Identify which cell holds the provided text, then report its [x, y] central coordinate. 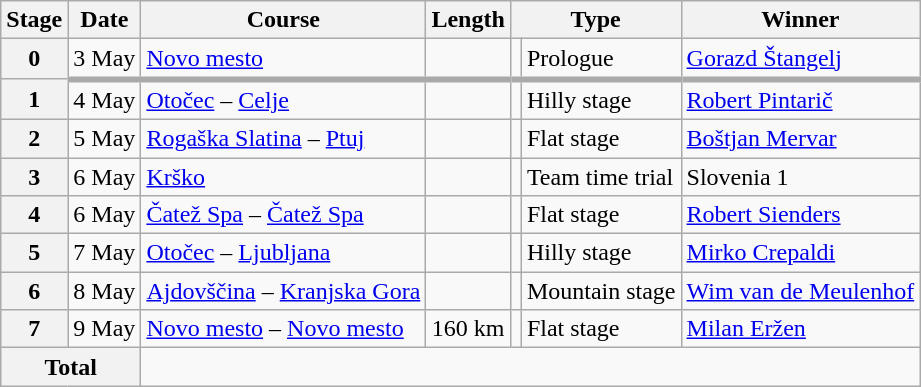
Otočec – Celje [284, 99]
Slovenia 1 [800, 177]
4 [34, 215]
Team time trial [601, 177]
Robert Sienders [800, 215]
Wim van de Meulenhof [800, 291]
Prologue [601, 59]
Type [596, 20]
Rogaška Slatina – Ptuj [284, 138]
Krško [284, 177]
Total [71, 367]
Gorazd Štangelj [800, 59]
5 [34, 253]
9 May [104, 329]
Length [468, 20]
Winner [800, 20]
3 [34, 177]
Date [104, 20]
Course [284, 20]
Novo mesto – Novo mesto [284, 329]
Milan Eržen [800, 329]
8 May [104, 291]
7 May [104, 253]
Mountain stage [601, 291]
Boštjan Mervar [800, 138]
4 May [104, 99]
Novo mesto [284, 59]
3 May [104, 59]
Ajdovščina – Kranjska Gora [284, 291]
7 [34, 329]
0 [34, 59]
6 [34, 291]
Stage [34, 20]
Robert Pintarič [800, 99]
1 [34, 99]
Čatež Spa – Čatež Spa [284, 215]
Otočec – Ljubljana [284, 253]
Mirko Crepaldi [800, 253]
5 May [104, 138]
160 km [468, 329]
2 [34, 138]
